Capture the cell that displays the provided text and extract its (X, Y) central coordinate. 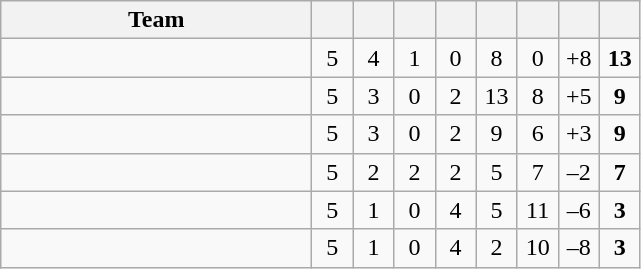
–6 (578, 210)
10 (538, 248)
6 (538, 134)
+3 (578, 134)
Team (156, 20)
–2 (578, 172)
+5 (578, 96)
+8 (578, 58)
–8 (578, 248)
11 (538, 210)
